Extract the (x, y) coordinate from the center of the cell holding the provided text.  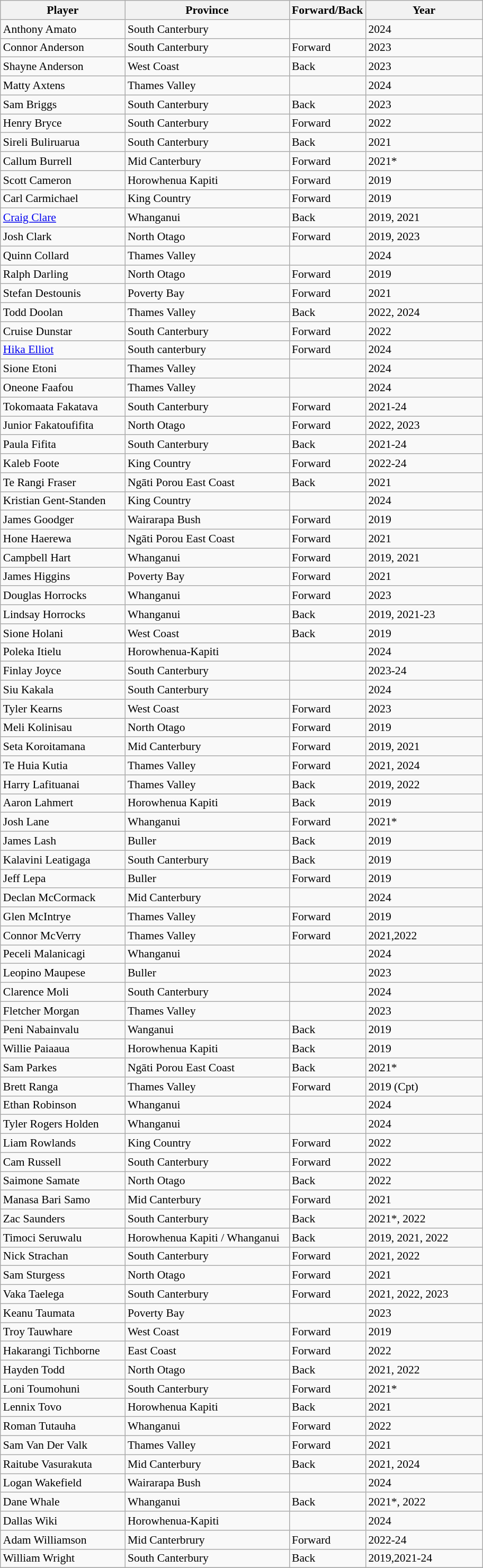
Douglas Horrocks (62, 596)
Year (424, 10)
Fletcher Morgan (62, 1011)
Raitube Vasurakuta (62, 1464)
Vaka Taelega (62, 1294)
East Coast (207, 1351)
Junior Fakatoufifita (62, 426)
Kristian Gent-Standen (62, 501)
2019, 2021-23 (424, 614)
Leopino Maupese (62, 973)
Hika Elliot (62, 350)
2023-24 (424, 671)
Ethan Robinson (62, 1105)
Nick Strachan (62, 1256)
Ralph Darling (62, 275)
2022, 2024 (424, 312)
Timoci Seruwalu (62, 1238)
Tyler Kearns (62, 709)
Poleka Itielu (62, 652)
South canterbury (207, 350)
Player (62, 10)
Craig Clare (62, 218)
Kaleb Foote (62, 463)
Forward/Back (327, 10)
Finlay Joyce (62, 671)
Wanganui (207, 1030)
2019, 2023 (424, 237)
Hayden Todd (62, 1370)
Seta Koroitamana (62, 747)
Sam Briggs (62, 104)
James Goodger (62, 520)
Keanu Taumata (62, 1313)
Mid Canterbrury (207, 1540)
Callum Burrell (62, 161)
Sam Sturgess (62, 1275)
Shayne Anderson (62, 67)
Paula Fifita (62, 445)
Lennix Tovo (62, 1407)
Te Rangi Fraser (62, 482)
James Lash (62, 841)
Horowhenua Kapiti / Whanganui (207, 1238)
Brett Ranga (62, 1087)
Zac Saunders (62, 1219)
Stefan Destounis (62, 294)
Oneone Faafou (62, 388)
Adam Williamson (62, 1540)
2019,2021-24 (424, 1558)
Harry Lafituanai (62, 785)
Cruise Dunstar (62, 331)
Meli Kolinisau (62, 728)
Peni Nabainvalu (62, 1030)
Te Huia Kutia (62, 765)
James Higgins (62, 577)
Sam Parkes (62, 1068)
2021, 2022, 2023 (424, 1294)
Henry Bryce (62, 124)
Sione Holani (62, 633)
Clarence Moli (62, 992)
Tokomaata Fakatava (62, 407)
Liam Rowlands (62, 1143)
2022, 2023 (424, 426)
Saimone Samate (62, 1181)
Aaron Lahmert (62, 803)
Josh Clark (62, 237)
Dane Whale (62, 1502)
Siu Kakala (62, 690)
Todd Doolan (62, 312)
Peceli Malanicagi (62, 954)
Glen McIntrye (62, 917)
Cam Russell (62, 1162)
Troy Tauwhare (62, 1332)
Sireli Buliruarua (62, 143)
2021,2022 (424, 936)
Connor Anderson (62, 48)
Lindsay Horrocks (62, 614)
Tyler Rogers Holden (62, 1124)
William Wright (62, 1558)
Jeff Lepa (62, 879)
Campbell Hart (62, 558)
Anthony Amato (62, 29)
Sione Etoni (62, 369)
2019, 2022 (424, 785)
Province (207, 10)
Willie Paiaaua (62, 1049)
Hone Haerewa (62, 539)
Scott Cameron (62, 180)
Matty Axtens (62, 86)
Quinn Collard (62, 256)
2019 (Cpt) (424, 1087)
Logan Wakefield (62, 1483)
Carl Carmichael (62, 199)
Connor McVerry (62, 936)
Sam Van Der Valk (62, 1446)
Loni Toumohuni (62, 1389)
Declan McCormack (62, 898)
2019, 2021, 2022 (424, 1238)
Hakarangi Tichborne (62, 1351)
Dallas Wiki (62, 1521)
Kalavini Leatigaga (62, 860)
Josh Lane (62, 822)
Manasa Bari Samo (62, 1200)
Roman Tutauha (62, 1426)
